From the cell containing the given text, extract its center point as [X, Y] coordinate. 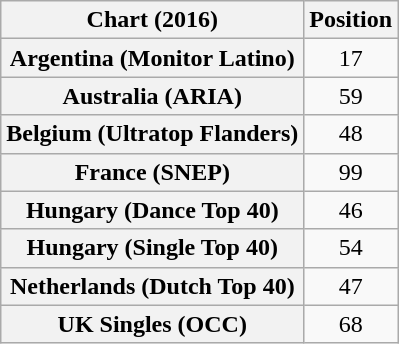
47 [351, 286]
Netherlands (Dutch Top 40) [152, 286]
54 [351, 248]
99 [351, 172]
17 [351, 58]
Argentina (Monitor Latino) [152, 58]
59 [351, 96]
48 [351, 134]
Hungary (Single Top 40) [152, 248]
Hungary (Dance Top 40) [152, 210]
68 [351, 324]
Position [351, 20]
46 [351, 210]
UK Singles (OCC) [152, 324]
Australia (ARIA) [152, 96]
Belgium (Ultratop Flanders) [152, 134]
Chart (2016) [152, 20]
France (SNEP) [152, 172]
